Determine the (x, y) coordinate at the center of the cell enclosing the given text.  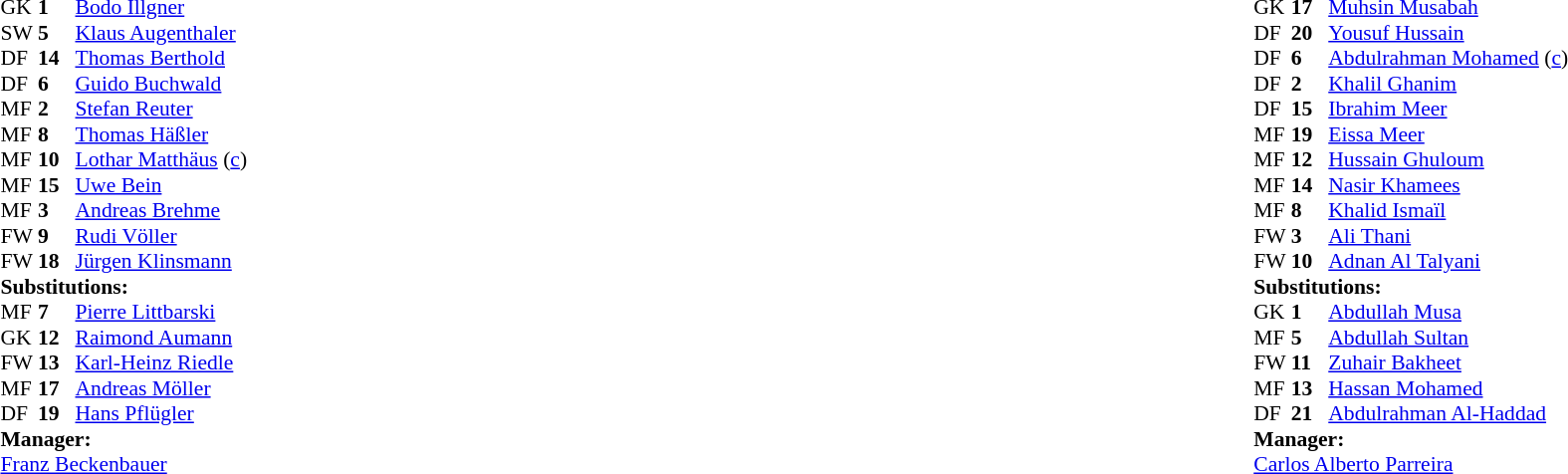
Nasir Khamees (1448, 185)
Guido Buchwald (161, 84)
Jürgen Klinsmann (161, 262)
Hassan Mohamed (1448, 388)
17 (57, 388)
Karl-Heinz Riedle (161, 363)
Khalil Ghanim (1448, 84)
Ibrahim Meer (1448, 109)
Ali Thani (1448, 236)
Abdullah Sultan (1448, 338)
18 (57, 262)
Stefan Reuter (161, 109)
Adnan Al Talyani (1448, 262)
21 (1310, 413)
Thomas Häßler (161, 134)
Pierre Littbarski (161, 312)
Hans Pflügler (161, 413)
Khalid Ismaïl (1448, 210)
Zuhair Bakheet (1448, 363)
SW (19, 33)
11 (1310, 363)
Abdulrahman Al-Haddad (1448, 413)
Yousuf Hussain (1448, 33)
Thomas Berthold (161, 59)
7 (57, 312)
Hussain Ghuloum (1448, 160)
Uwe Bein (161, 185)
Andreas Möller (161, 388)
Abdulrahman Mohamed (c) (1448, 59)
Rudi Völler (161, 236)
Lothar Matthäus (c) (161, 160)
20 (1310, 33)
Abdullah Musa (1448, 312)
1 (1310, 312)
Andreas Brehme (161, 210)
Klaus Augenthaler (161, 33)
Eissa Meer (1448, 134)
9 (57, 236)
Raimond Aumann (161, 338)
